Locate the cell with the specified text and output its (X, Y) center coordinate. 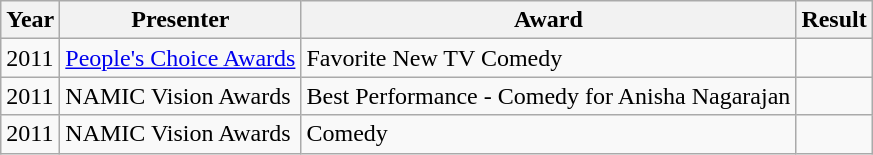
Award (548, 20)
Favorite New TV Comedy (548, 58)
Best Performance - Comedy for Anisha Nagarajan (548, 96)
Comedy (548, 134)
Result (834, 20)
Presenter (180, 20)
People's Choice Awards (180, 58)
Year (30, 20)
